Find where the given text appears and provide that cell's center as [X, Y] coordinate. 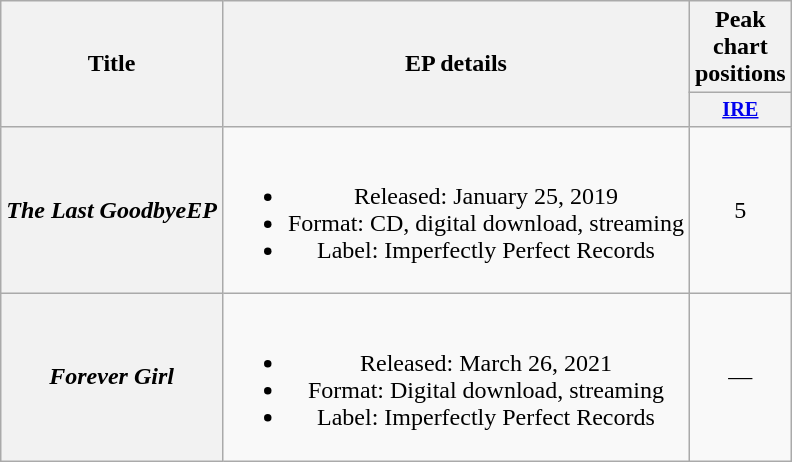
Title [112, 64]
— [740, 378]
The Last GoodbyeEP [112, 210]
Peak chart positions [740, 47]
Forever Girl [112, 378]
IRE [740, 110]
EP details [456, 64]
5 [740, 210]
Released: March 26, 2021Format: Digital download, streamingLabel: Imperfectly Perfect Records [456, 378]
Released: January 25, 2019Format: CD, digital download, streamingLabel: Imperfectly Perfect Records [456, 210]
